Pinpoint the cell where the given text exists, returning its (x, y) midpoint coordinate. 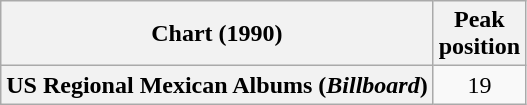
Peakposition (479, 34)
19 (479, 85)
Chart (1990) (217, 34)
US Regional Mexican Albums (Billboard) (217, 85)
